Provide the (X, Y) coordinate of the cell's center where the given text is located.  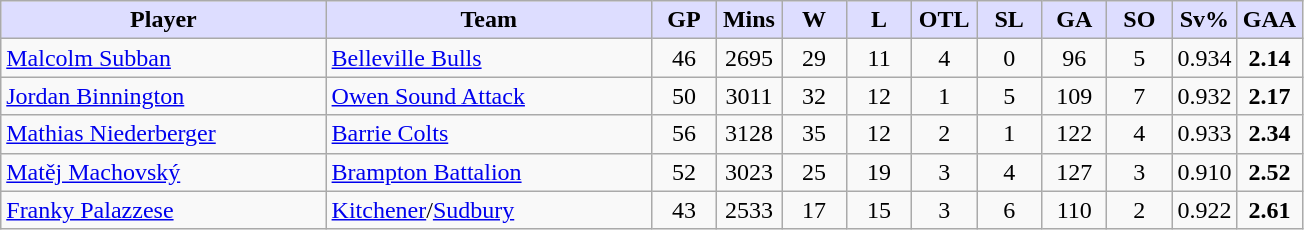
11 (880, 58)
56 (684, 134)
122 (1074, 134)
Franky Palazzese (164, 210)
Malcolm Subban (164, 58)
Player (164, 20)
35 (814, 134)
32 (814, 96)
0 (1010, 58)
19 (880, 172)
0.934 (1204, 58)
29 (814, 58)
Kitchener/Sudbury (488, 210)
52 (684, 172)
2.14 (1270, 58)
Barrie Colts (488, 134)
2.34 (1270, 134)
Brampton Battalion (488, 172)
GP (684, 20)
109 (1074, 96)
Belleville Bulls (488, 58)
Owen Sound Attack (488, 96)
Team (488, 20)
6 (1010, 210)
127 (1074, 172)
43 (684, 210)
0.910 (1204, 172)
3128 (748, 134)
Mathias Niederberger (164, 134)
Mins (748, 20)
2533 (748, 210)
2.61 (1270, 210)
17 (814, 210)
15 (880, 210)
GA (1074, 20)
GAA (1270, 20)
Matěj Machovský (164, 172)
SO (1140, 20)
96 (1074, 58)
3023 (748, 172)
Jordan Binnington (164, 96)
46 (684, 58)
W (814, 20)
2.17 (1270, 96)
0.932 (1204, 96)
2695 (748, 58)
50 (684, 96)
OTL (944, 20)
110 (1074, 210)
L (880, 20)
SL (1010, 20)
0.922 (1204, 210)
7 (1140, 96)
3011 (748, 96)
0.933 (1204, 134)
25 (814, 172)
Sv% (1204, 20)
2.52 (1270, 172)
